For the text-containing cell, return its midpoint in (X, Y) coordinate format. 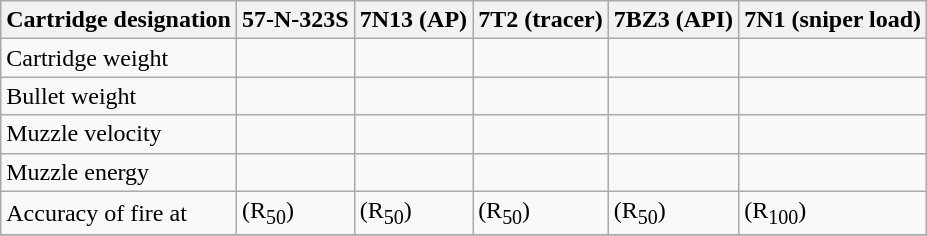
Accuracy of fire at (119, 213)
7N13 (AP) (413, 20)
7BZ3 (API) (673, 20)
(R100) (833, 213)
Muzzle energy (119, 172)
Cartridge designation (119, 20)
7T2 (tracer) (541, 20)
Bullet weight (119, 96)
7N1 (sniper load) (833, 20)
Muzzle velocity (119, 134)
Cartridge weight (119, 58)
57-N-323S (295, 20)
